Capture the cell that displays the provided text and extract its (x, y) central coordinate. 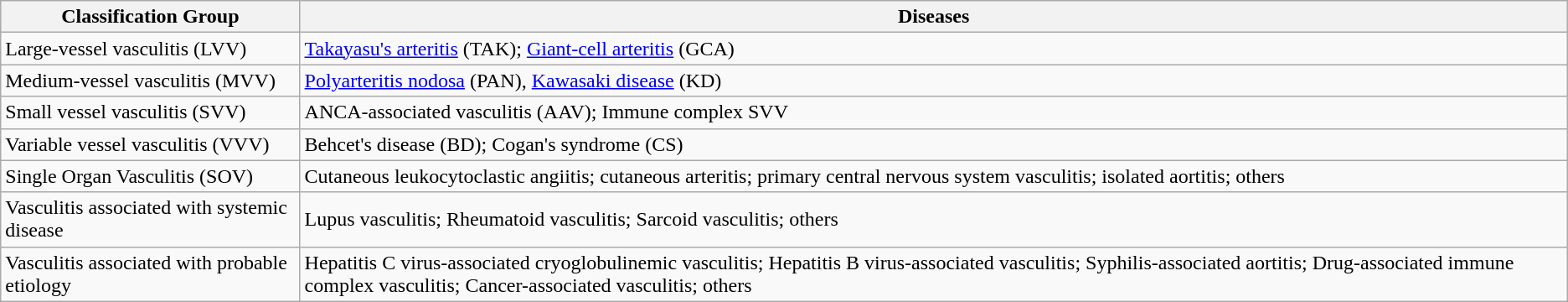
Cutaneous leukocytoclastic angiitis; cutaneous arteritis; primary central nervous system vasculitis; isolated aortitis; others (933, 176)
Classification Group (151, 17)
Medium-vessel vasculitis (MVV) (151, 81)
Diseases (933, 17)
Small vessel vasculitis (SVV) (151, 112)
Variable vessel vasculitis (VVV) (151, 144)
Takayasu's arteritis (TAK); Giant-cell arteritis (GCA) (933, 49)
Vasculitis associated with systemic disease (151, 220)
Vasculitis associated with probable etiology (151, 273)
Large-vessel vasculitis (LVV) (151, 49)
Single Organ Vasculitis (SOV) (151, 176)
ANCA-associated vasculitis (AAV); Immune complex SVV (933, 112)
Lupus vasculitis; Rheumatoid vasculitis; Sarcoid vasculitis; others (933, 220)
Polyarteritis nodosa (PAN), Kawasaki disease (KD) (933, 81)
Behcet's disease (BD); Cogan's syndrome (CS) (933, 144)
